Provide the (x, y) coordinate of the cell's center where the given text is located.  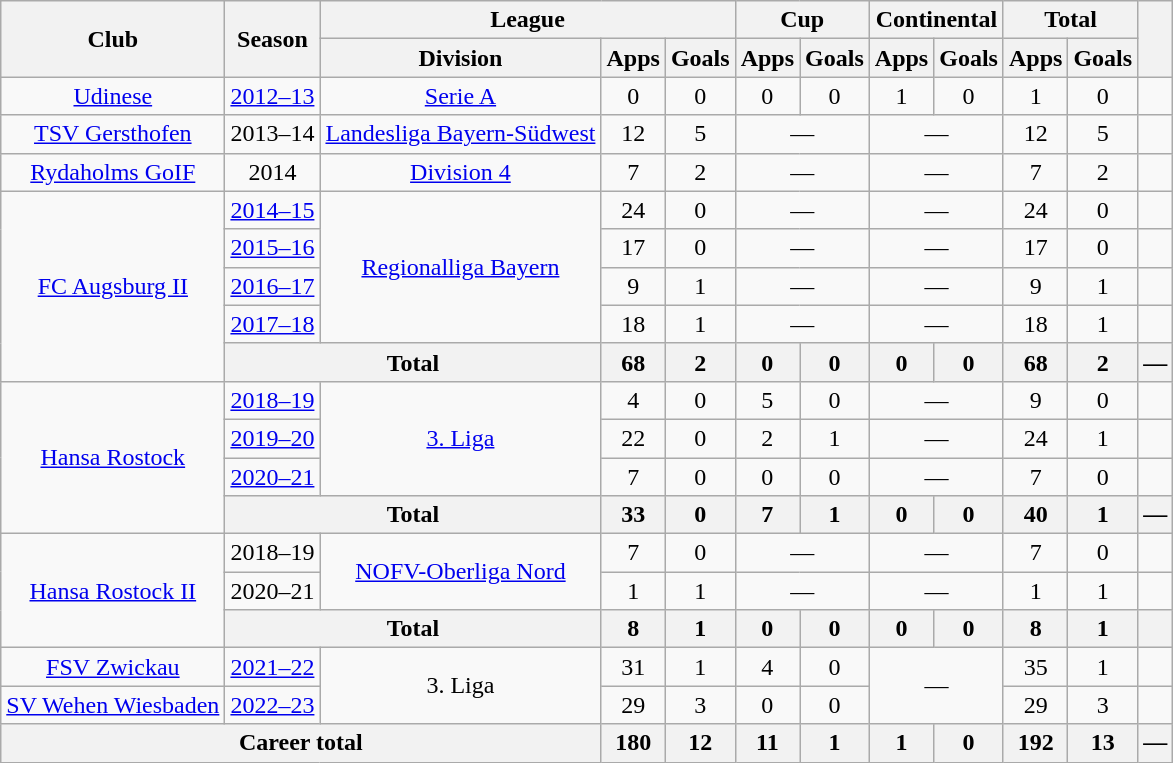
2022–23 (272, 705)
Serie A (460, 96)
33 (633, 515)
2016–17 (272, 286)
Rydaholms GoIF (113, 172)
League (528, 20)
SV Wehen Wiesbaden (113, 705)
Hansa Rostock II (113, 591)
2021–22 (272, 667)
NOFV-Oberliga Nord (460, 572)
TSV Gersthofen (113, 134)
FC Augsburg II (113, 286)
Continental (936, 20)
22 (633, 438)
13 (1103, 743)
2014–15 (272, 210)
Landesliga Bayern-Südwest (460, 134)
40 (1035, 515)
192 (1035, 743)
FSV Zwickau (113, 667)
Hansa Rostock (113, 457)
2013–14 (272, 134)
2017–18 (272, 324)
11 (767, 743)
2012–13 (272, 96)
2019–20 (272, 438)
35 (1035, 667)
Club (113, 39)
31 (633, 667)
Season (272, 39)
Regionalliga Bayern (460, 267)
2014 (272, 172)
180 (633, 743)
2015–16 (272, 248)
Career total (301, 743)
Udinese (113, 96)
Cup (802, 20)
Division 4 (460, 172)
Division (460, 58)
